Return the (x, y) coordinate for the center point of the cell that contains the specified text.  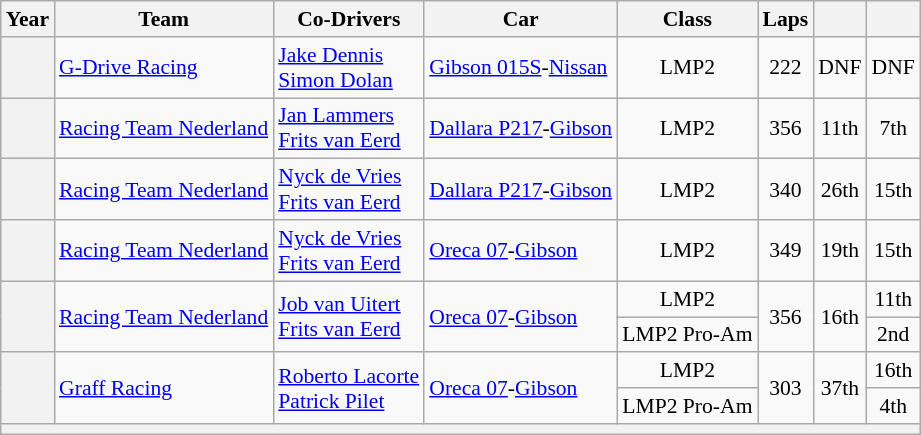
26th (840, 190)
Roberto Lacorte Patrick Pilet (348, 388)
Gibson 015S-Nissan (520, 68)
37th (840, 388)
Co-Drivers (348, 19)
Class (687, 19)
19th (840, 250)
Team (164, 19)
303 (786, 388)
Jan Lammers Frits van Eerd (348, 128)
349 (786, 250)
Jake Dennis Simon Dolan (348, 68)
Graff Racing (164, 388)
2nd (894, 335)
222 (786, 68)
Car (520, 19)
Job van Uitert Frits van Eerd (348, 316)
Year (28, 19)
7th (894, 128)
340 (786, 190)
G-Drive Racing (164, 68)
4th (894, 406)
Laps (786, 19)
